Scan for the cell matching the given text and deliver its [x, y] coordinate at center. 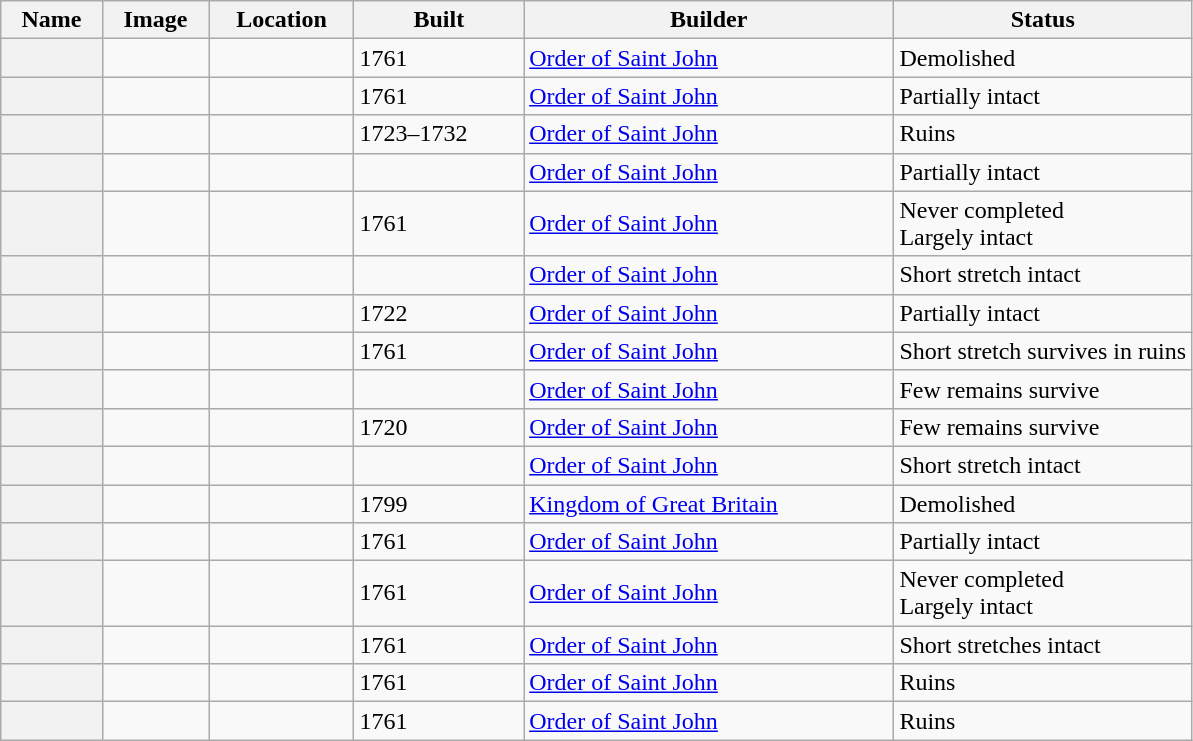
Kingdom of Great Britain [709, 503]
Status [1043, 20]
Short stretches intact [1043, 645]
1720 [439, 427]
1722 [439, 313]
Name [52, 20]
Location [282, 20]
1723–1732 [439, 134]
Builder [709, 20]
1799 [439, 503]
Built [439, 20]
Image [156, 20]
Short stretch survives in ruins [1043, 351]
